Detect which cell encompasses the target text, then output its [x, y] center coordinate. 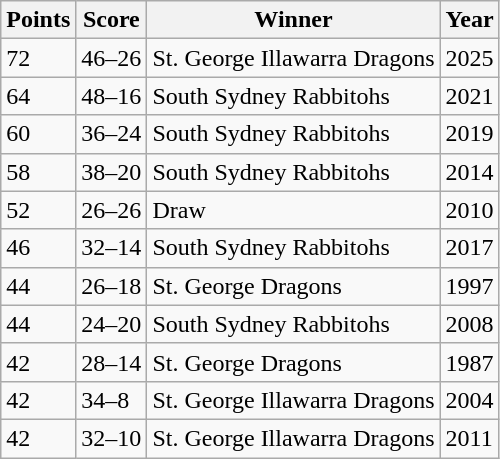
1997 [470, 286]
38–20 [112, 172]
Year [470, 20]
2017 [470, 248]
36–24 [112, 134]
2004 [470, 400]
32–14 [112, 248]
26–18 [112, 286]
32–10 [112, 438]
26–26 [112, 210]
46 [38, 248]
28–14 [112, 362]
Points [38, 20]
2010 [470, 210]
64 [38, 96]
2025 [470, 58]
Score [112, 20]
58 [38, 172]
52 [38, 210]
24–20 [112, 324]
46–26 [112, 58]
2011 [470, 438]
1987 [470, 362]
2019 [470, 134]
2014 [470, 172]
72 [38, 58]
60 [38, 134]
2008 [470, 324]
2021 [470, 96]
Draw [294, 210]
34–8 [112, 400]
48–16 [112, 96]
Winner [294, 20]
